Output the [x, y] coordinate of the center of the cell containing the given text.  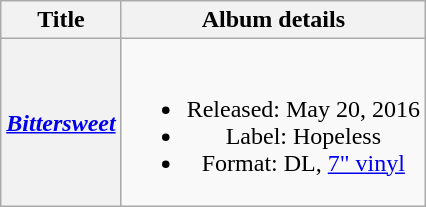
Bittersweet [61, 122]
Released: May 20, 2016Label: HopelessFormat: DL, 7" vinyl [273, 122]
Title [61, 20]
Album details [273, 20]
